Pinpoint the cell where the given text exists, returning its (X, Y) midpoint coordinate. 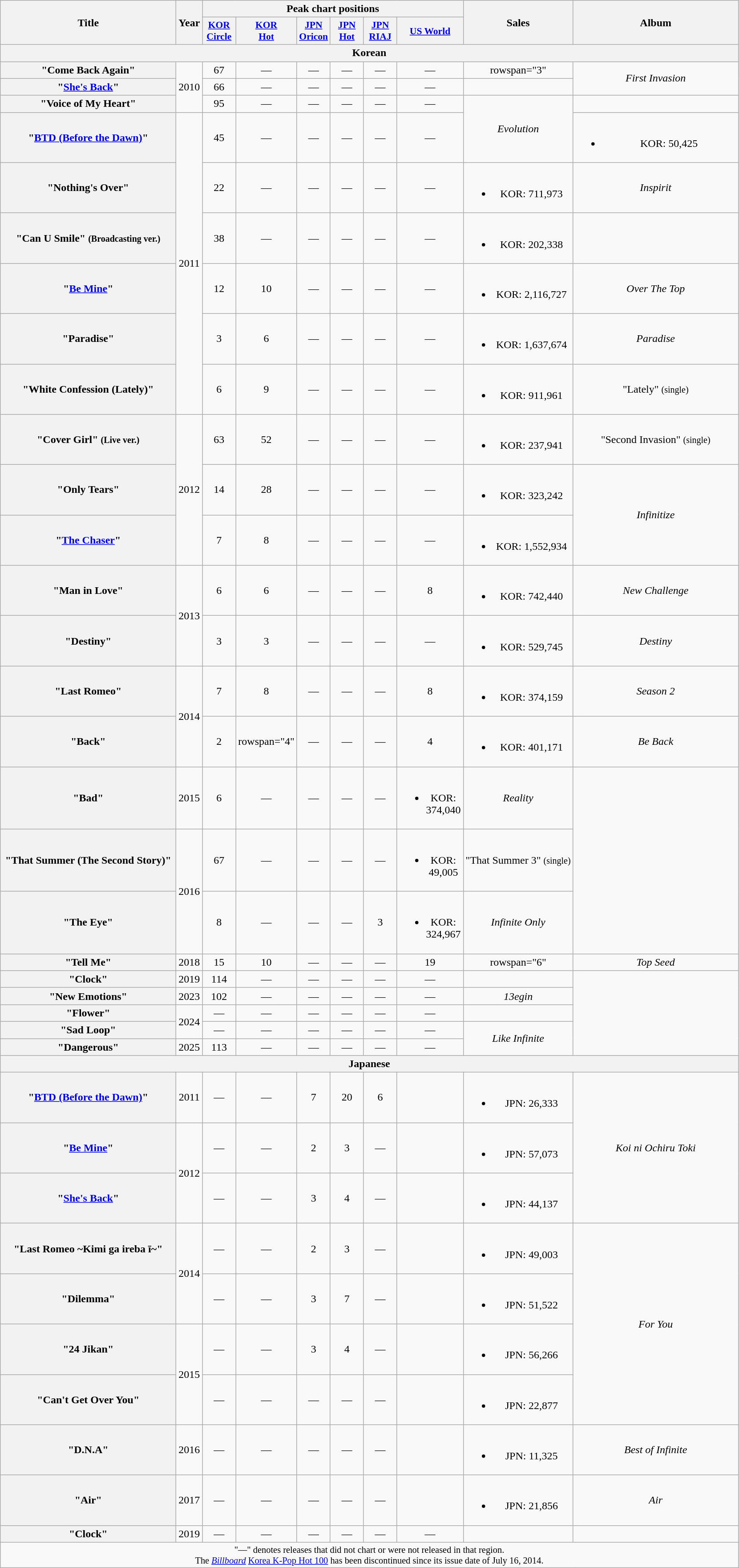
JPN: 56,266 (518, 1349)
Season 2 (656, 691)
2013 (190, 616)
Peak chart positions (333, 9)
Year (190, 22)
KOR: 529,745 (518, 641)
"Flower" (88, 1013)
52 (267, 440)
KOR: 911,961 (518, 389)
"Tell Me" (88, 962)
Reality (518, 798)
12 (219, 288)
102 (219, 996)
45 (219, 137)
rowspan="3" (518, 70)
"Dilemma" (88, 1299)
KOR: 49,005 (430, 860)
13egin (518, 996)
KOR: 202,338 (518, 238)
Japanese (369, 1064)
95 (219, 104)
Best of Infinite (656, 1450)
Album (656, 22)
JPN: 26,333 (518, 1098)
2017 (190, 1500)
28 (267, 490)
JPN: 51,522 (518, 1299)
Infinitize (656, 515)
First Invasion (656, 78)
US World (430, 31)
Inspirit (656, 188)
KORCircle (219, 31)
114 (219, 979)
KORHot (267, 31)
"D.N.A" (88, 1450)
KOR: 50,425 (656, 137)
Destiny (656, 641)
For You (656, 1324)
KOR: 374,159 (518, 691)
"The Eye" (88, 922)
KOR: 711,973 (518, 188)
JPNOricon (313, 31)
Title (88, 22)
Top Seed (656, 962)
JPN: 57,073 (518, 1148)
2024 (190, 1021)
KOR: 323,242 (518, 490)
"24 Jikan" (88, 1349)
Paradise (656, 338)
"Lately" (single) (656, 389)
rowspan="4" (267, 742)
JPN: 44,137 (518, 1198)
Koi ni Ochiru Toki (656, 1148)
"Only Tears" (88, 490)
KOR: 1,552,934 (518, 540)
"Come Back Again" (88, 70)
"Bad" (88, 798)
JPN: 21,856 (518, 1500)
Korean (369, 53)
KOR: 742,440 (518, 590)
Infinite Only (518, 922)
KOR: 2,116,727 (518, 288)
KOR: 1,637,674 (518, 338)
KOR: 374,040 (430, 798)
"New Emotions" (88, 996)
2010 (190, 87)
"Nothing's Over" (88, 188)
"Last Romeo ~Kimi ga ireba ī~" (88, 1248)
Air (656, 1500)
"Sad Loop" (88, 1030)
19 (430, 962)
JPN: 11,325 (518, 1450)
JPNRIAJ (380, 31)
"That Summer (The Second Story)" (88, 860)
"Paradise" (88, 338)
15 (219, 962)
"Air" (88, 1500)
JPNHot (347, 31)
2018 (190, 962)
2025 (190, 1047)
66 (219, 87)
New Challenge (656, 590)
"Cover Girl" (Live ver.) (88, 440)
rowspan="6" (518, 962)
Evolution (518, 129)
"Can't Get Over You" (88, 1400)
20 (347, 1098)
"The Chaser" (88, 540)
22 (219, 188)
38 (219, 238)
KOR: 237,941 (518, 440)
"Back" (88, 742)
"Second Invasion" (single) (656, 440)
14 (219, 490)
JPN: 22,877 (518, 1400)
Sales (518, 22)
"Last Romeo" (88, 691)
Be Back (656, 742)
"Man in Love" (88, 590)
"Can U Smile" (Broadcasting ver.) (88, 238)
Like Infinite (518, 1038)
JPN: 49,003 (518, 1248)
2023 (190, 996)
"That Summer 3" (single) (518, 860)
"Voice of My Heart" (88, 104)
113 (219, 1047)
KOR: 324,967 (430, 922)
63 (219, 440)
Over The Top (656, 288)
"Dangerous" (88, 1047)
KOR: 401,171 (518, 742)
"Destiny" (88, 641)
"White Confession (Lately)" (88, 389)
9 (267, 389)
